Search for the cell housing the specified text and yield its (X, Y) center coordinate. 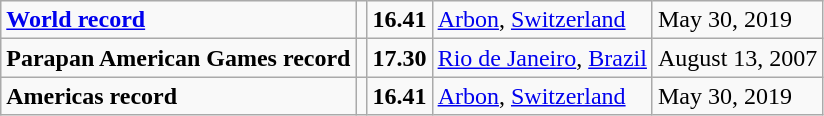
17.30 (400, 58)
Rio de Janeiro, Brazil (542, 58)
August 13, 2007 (737, 58)
Americas record (178, 96)
World record (178, 20)
Parapan American Games record (178, 58)
